Extract the [x, y] coordinate from the center of the cell holding the provided text.  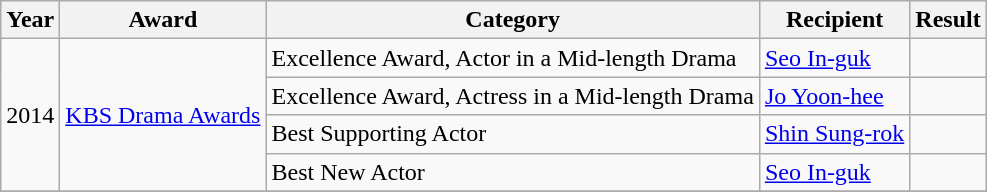
Shin Sung-rok [834, 134]
Best New Actor [512, 172]
Excellence Award, Actress in a Mid-length Drama [512, 96]
Recipient [834, 20]
Category [512, 20]
Year [30, 20]
Award [163, 20]
Jo Yoon-hee [834, 96]
KBS Drama Awards [163, 115]
Best Supporting Actor [512, 134]
Result [948, 20]
2014 [30, 115]
Excellence Award, Actor in a Mid-length Drama [512, 58]
